From the cell containing the given text, extract its center point as [X, Y] coordinate. 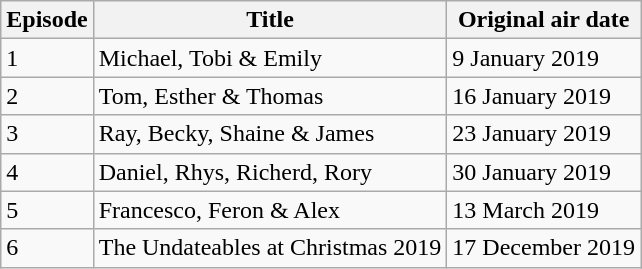
3 [47, 134]
13 March 2019 [544, 210]
Ray, Becky, Shaine & James [270, 134]
Original air date [544, 20]
23 January 2019 [544, 134]
9 January 2019 [544, 58]
4 [47, 172]
The Undateables at Christmas 2019 [270, 248]
5 [47, 210]
Tom, Esther & Thomas [270, 96]
1 [47, 58]
17 December 2019 [544, 248]
Daniel, Rhys, Richerd, Rory [270, 172]
Episode [47, 20]
16 January 2019 [544, 96]
6 [47, 248]
Francesco, Feron & Alex [270, 210]
30 January 2019 [544, 172]
2 [47, 96]
Title [270, 20]
Michael, Tobi & Emily [270, 58]
